Output the (x, y) coordinate of the center of the cell containing the given text.  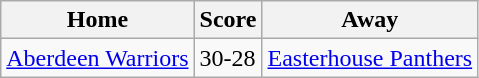
Easterhouse Panthers (370, 58)
Away (370, 20)
Score (228, 20)
Aberdeen Warriors (98, 58)
30-28 (228, 58)
Home (98, 20)
